Capture the cell that displays the provided text and extract its [x, y] central coordinate. 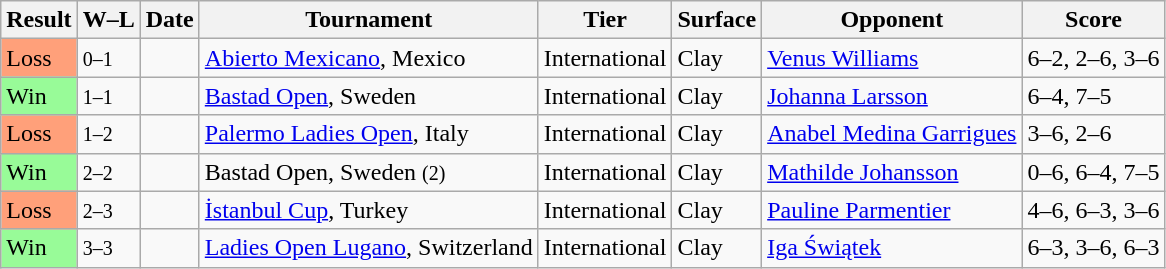
Bastad Open, Sweden [368, 96]
Bastad Open, Sweden (2) [368, 172]
Abierto Mexicano, Mexico [368, 58]
1–2 [108, 134]
6–4, 7–5 [1094, 96]
W–L [108, 20]
Opponent [892, 20]
Score [1094, 20]
6–3, 3–6, 6–3 [1094, 248]
Venus Williams [892, 58]
Johanna Larsson [892, 96]
İstanbul Cup, Turkey [368, 210]
2–3 [108, 210]
2–2 [108, 172]
Result [39, 20]
Iga Świątek [892, 248]
Date [170, 20]
Tournament [368, 20]
Surface [717, 20]
Ladies Open Lugano, Switzerland [368, 248]
Mathilde Johansson [892, 172]
0–6, 6–4, 7–5 [1094, 172]
6–2, 2–6, 3–6 [1094, 58]
3–6, 2–6 [1094, 134]
1–1 [108, 96]
4–6, 6–3, 3–6 [1094, 210]
3–3 [108, 248]
0–1 [108, 58]
Pauline Parmentier [892, 210]
Tier [605, 20]
Anabel Medina Garrigues [892, 134]
Palermo Ladies Open, Italy [368, 134]
